From the cell containing the given text, extract its center point as (X, Y) coordinate. 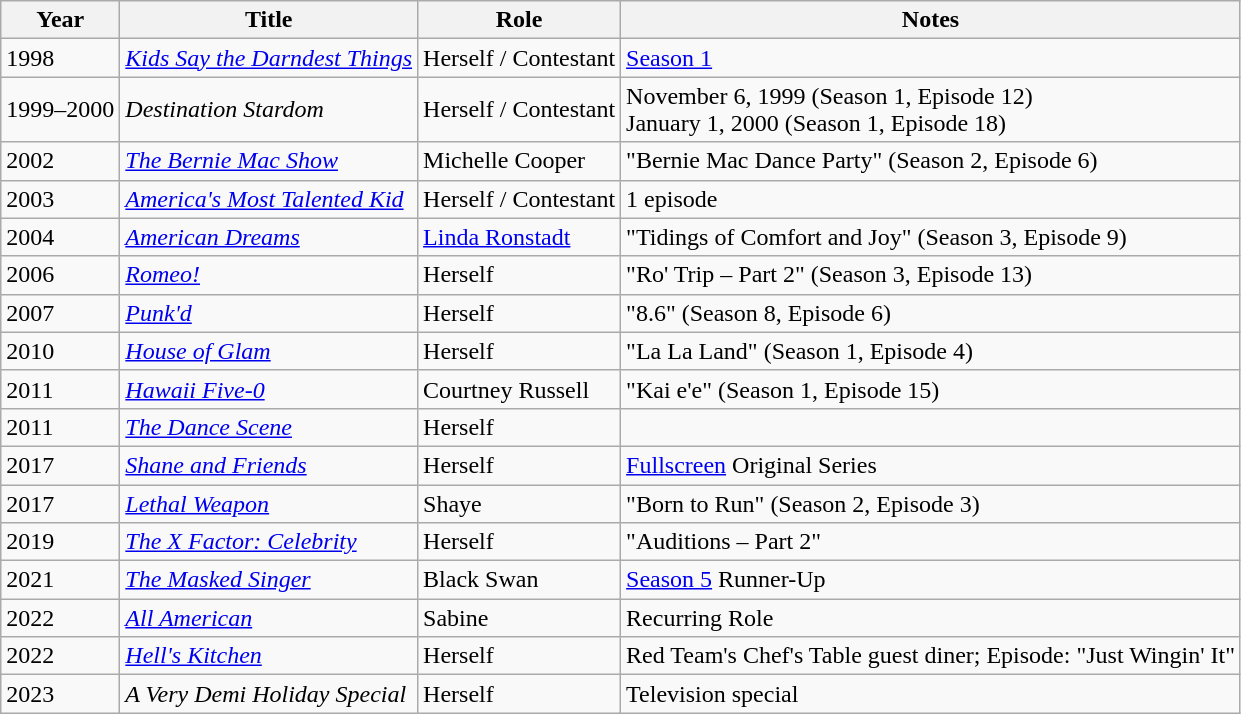
Hell's Kitchen (269, 656)
Romeo! (269, 275)
Season 5 Runner-Up (931, 580)
Year (60, 20)
Courtney Russell (520, 389)
Shane and Friends (269, 465)
The X Factor: Celebrity (269, 542)
2010 (60, 351)
2021 (60, 580)
Shaye (520, 503)
Red Team's Chef's Table guest diner; Episode: "Just Wingin' It" (931, 656)
1 episode (931, 199)
2023 (60, 694)
The Bernie Mac Show (269, 161)
Television special (931, 694)
November 6, 1999 (Season 1, Episode 12)January 1, 2000 (Season 1, Episode 18) (931, 110)
Title (269, 20)
Season 1 (931, 58)
Hawaii Five-0 (269, 389)
2007 (60, 313)
2006 (60, 275)
The Dance Scene (269, 427)
All American (269, 618)
American Dreams (269, 237)
"Tidings of Comfort and Joy" (Season 3, Episode 9) (931, 237)
Notes (931, 20)
The Masked Singer (269, 580)
"Born to Run" (Season 2, Episode 3) (931, 503)
Destination Stardom (269, 110)
1998 (60, 58)
1999–2000 (60, 110)
Sabine (520, 618)
Lethal Weapon (269, 503)
Punk'd (269, 313)
2019 (60, 542)
Kids Say the Darndest Things (269, 58)
Fullscreen Original Series (931, 465)
"Auditions – Part 2" (931, 542)
2002 (60, 161)
Linda Ronstadt (520, 237)
Black Swan (520, 580)
2003 (60, 199)
A Very Demi Holiday Special (269, 694)
Recurring Role (931, 618)
"Bernie Mac Dance Party" (Season 2, Episode 6) (931, 161)
2004 (60, 237)
"8.6" (Season 8, Episode 6) (931, 313)
Michelle Cooper (520, 161)
Role (520, 20)
"La La Land" (Season 1, Episode 4) (931, 351)
House of Glam (269, 351)
"Ro' Trip – Part 2" (Season 3, Episode 13) (931, 275)
"Kai e'e" (Season 1, Episode 15) (931, 389)
America's Most Talented Kid (269, 199)
